Determine the [x, y] coordinate at the center of the cell enclosing the given text.  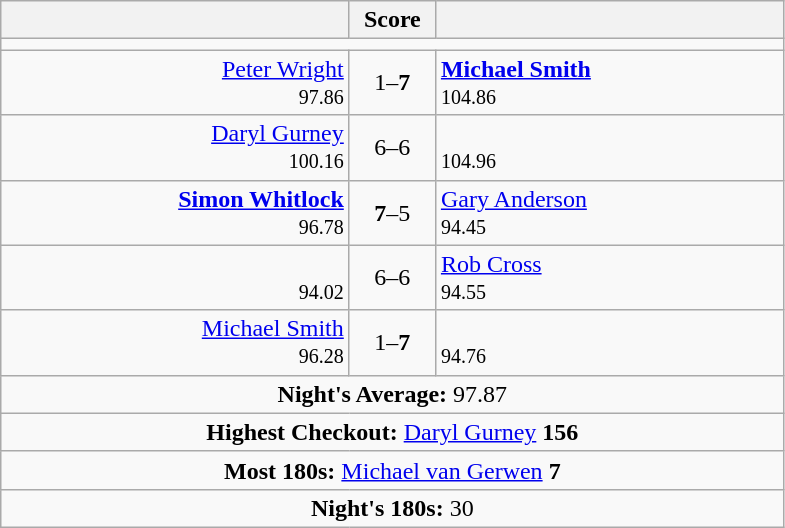
Gary Anderson 94.45 [610, 212]
Michael Smith 96.28 [176, 342]
104.96 [610, 148]
Most 180s: Michael van Gerwen 7 [392, 470]
Night's 180s: 30 [392, 508]
Peter Wright 97.86 [176, 82]
Score [392, 20]
Night's Average: 97.87 [392, 394]
94.76 [610, 342]
Michael Smith 104.86 [610, 82]
Highest Checkout: Daryl Gurney 156 [392, 432]
Rob Cross 94.55 [610, 278]
7–5 [392, 212]
Daryl Gurney 100.16 [176, 148]
Simon Whitlock 96.78 [176, 212]
94.02 [176, 278]
